Capture the cell that displays the provided text and extract its [X, Y] central coordinate. 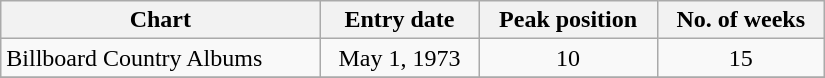
Peak position [568, 20]
Entry date [400, 20]
10 [568, 58]
No. of weeks [740, 20]
15 [740, 58]
Chart [160, 20]
May 1, 1973 [400, 58]
Billboard Country Albums [160, 58]
